From the cell containing the given text, extract its center point as (x, y) coordinate. 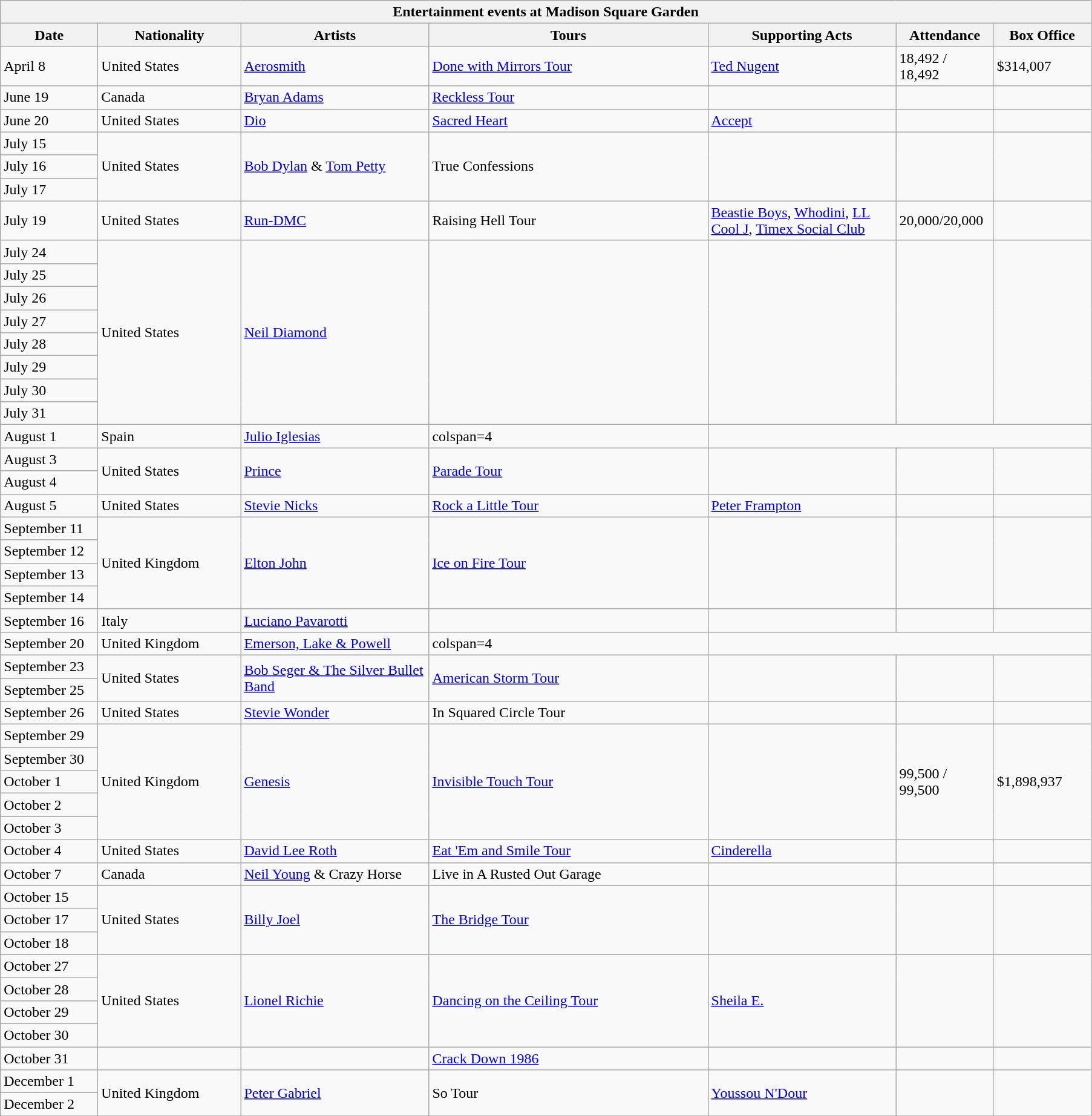
October 29 (50, 1012)
July 16 (50, 166)
Spain (169, 436)
October 30 (50, 1035)
October 3 (50, 828)
September 14 (50, 597)
October 4 (50, 851)
July 30 (50, 390)
October 31 (50, 1059)
October 2 (50, 805)
So Tour (569, 1093)
April 8 (50, 67)
Artists (335, 35)
August 1 (50, 436)
Rock a Little Tour (569, 505)
$314,007 (1042, 67)
Stevie Wonder (335, 713)
October 27 (50, 966)
Bob Dylan & Tom Petty (335, 166)
Peter Frampton (802, 505)
September 29 (50, 736)
$1,898,937 (1042, 782)
Bob Seger & The Silver Bullet Band (335, 678)
December 1 (50, 1082)
Sacred Heart (569, 120)
Entertainment events at Madison Square Garden (546, 12)
Box Office (1042, 35)
Crack Down 1986 (569, 1059)
Prince (335, 471)
20,000/20,000 (945, 220)
Lionel Richie (335, 1000)
September 30 (50, 759)
Raising Hell Tour (569, 220)
July 29 (50, 367)
October 1 (50, 782)
September 26 (50, 713)
September 23 (50, 666)
October 28 (50, 989)
Peter Gabriel (335, 1093)
99,500 / 99,500 (945, 782)
December 2 (50, 1105)
Neil Diamond (335, 332)
Dancing on the Ceiling Tour (569, 1000)
Stevie Nicks (335, 505)
Sheila E. (802, 1000)
Beastie Boys, Whodini, LL Cool J, Timex Social Club (802, 220)
Emerson, Lake & Powell (335, 643)
Billy Joel (335, 920)
Italy (169, 620)
August 4 (50, 482)
Done with Mirrors Tour (569, 67)
June 19 (50, 97)
October 18 (50, 943)
July 28 (50, 344)
September 12 (50, 551)
Reckless Tour (569, 97)
Bryan Adams (335, 97)
Dio (335, 120)
July 24 (50, 252)
David Lee Roth (335, 851)
The Bridge Tour (569, 920)
Genesis (335, 782)
September 20 (50, 643)
American Storm Tour (569, 678)
Aerosmith (335, 67)
June 20 (50, 120)
July 31 (50, 413)
Run-DMC (335, 220)
Luciano Pavarotti (335, 620)
October 17 (50, 920)
Eat 'Em and Smile Tour (569, 851)
July 26 (50, 298)
July 15 (50, 143)
Youssou N'Dour (802, 1093)
October 15 (50, 897)
Attendance (945, 35)
18,492 / 18,492 (945, 67)
September 11 (50, 528)
Cinderella (802, 851)
July 27 (50, 321)
August 5 (50, 505)
In Squared Circle Tour (569, 713)
Supporting Acts (802, 35)
Ice on Fire Tour (569, 563)
Elton John (335, 563)
September 13 (50, 574)
Neil Young & Crazy Horse (335, 874)
Invisible Touch Tour (569, 782)
July 17 (50, 189)
Accept (802, 120)
Nationality (169, 35)
Tours (569, 35)
September 25 (50, 689)
Ted Nugent (802, 67)
September 16 (50, 620)
Date (50, 35)
Julio Iglesias (335, 436)
Live in A Rusted Out Garage (569, 874)
July 19 (50, 220)
Parade Tour (569, 471)
True Confessions (569, 166)
July 25 (50, 275)
August 3 (50, 459)
October 7 (50, 874)
